Capture the cell that displays the provided text and extract its (x, y) central coordinate. 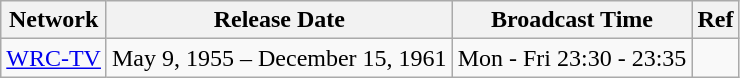
WRC-TV (54, 58)
May 9, 1955 – December 15, 1961 (279, 58)
Network (54, 20)
Mon - Fri 23:30 - 23:35 (572, 58)
Ref (716, 20)
Broadcast Time (572, 20)
Release Date (279, 20)
